Search for the cell housing the specified text and yield its (x, y) center coordinate. 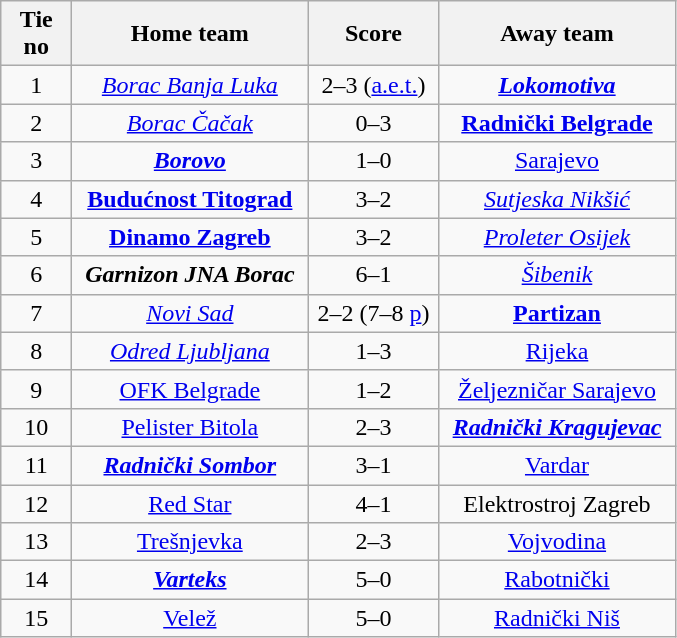
Radnički Niš (557, 618)
2–2 (7–8 p) (374, 313)
1 (36, 85)
Sarajevo (557, 161)
Radnički Kragujevac (557, 427)
2 (36, 123)
Lokomotiva (557, 85)
4–1 (374, 503)
5 (36, 237)
6 (36, 275)
Vojvodina (557, 542)
Varteks (190, 580)
Borovo (190, 161)
Home team (190, 34)
Score (374, 34)
1–3 (374, 351)
Željezničar Sarajevo (557, 389)
Rijeka (557, 351)
Vardar (557, 465)
Odred Ljubljana (190, 351)
0–3 (374, 123)
9 (36, 389)
Novi Sad (190, 313)
1–2 (374, 389)
Šibenik (557, 275)
Velež (190, 618)
Budućnost Titograd (190, 199)
11 (36, 465)
Radnički Sombor (190, 465)
Proleter Osijek (557, 237)
Pelister Bitola (190, 427)
Red Star (190, 503)
2–3 (a.e.t.) (374, 85)
Sutjeska Nikšić (557, 199)
1–0 (374, 161)
3 (36, 161)
8 (36, 351)
Partizan (557, 313)
Garnizon JNA Borac (190, 275)
Radnički Belgrade (557, 123)
Elektrostroj Zagreb (557, 503)
10 (36, 427)
Tie no (36, 34)
14 (36, 580)
6–1 (374, 275)
Away team (557, 34)
OFK Belgrade (190, 389)
12 (36, 503)
4 (36, 199)
Borac Čačak (190, 123)
Trešnjevka (190, 542)
3–1 (374, 465)
Borac Banja Luka (190, 85)
Dinamo Zagreb (190, 237)
13 (36, 542)
7 (36, 313)
Rabotnički (557, 580)
15 (36, 618)
